Detect which cell encompasses the target text, then output its (X, Y) center coordinate. 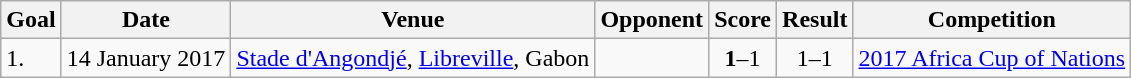
2017 Africa Cup of Nations (992, 58)
14 January 2017 (146, 58)
1. (31, 58)
Goal (31, 20)
Opponent (652, 20)
Result (815, 20)
Date (146, 20)
Competition (992, 20)
Venue (413, 20)
Stade d'Angondjé, Libreville, Gabon (413, 58)
Score (743, 20)
